From the cell containing the given text, extract its center point as [x, y] coordinate. 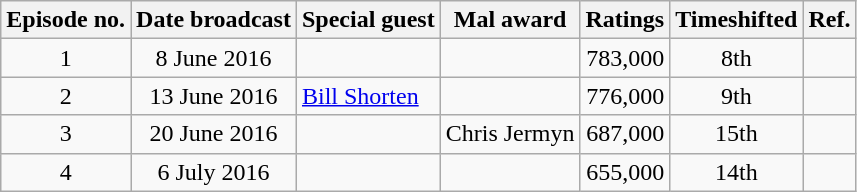
2 [66, 96]
Special guest [368, 20]
8th [736, 58]
Chris Jermyn [510, 134]
4 [66, 172]
Mal award [510, 20]
8 June 2016 [214, 58]
9th [736, 96]
655,000 [625, 172]
Ratings [625, 20]
687,000 [625, 134]
14th [736, 172]
20 June 2016 [214, 134]
15th [736, 134]
Ref. [830, 20]
1 [66, 58]
6 July 2016 [214, 172]
Episode no. [66, 20]
783,000 [625, 58]
Timeshifted [736, 20]
3 [66, 134]
Bill Shorten [368, 96]
13 June 2016 [214, 96]
776,000 [625, 96]
Date broadcast [214, 20]
